From the cell containing the given text, extract its center point as [X, Y] coordinate. 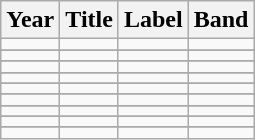
Label [153, 20]
Year [30, 20]
Band [221, 20]
Title [90, 20]
